Locate the cell with the specified text and output its (X, Y) center coordinate. 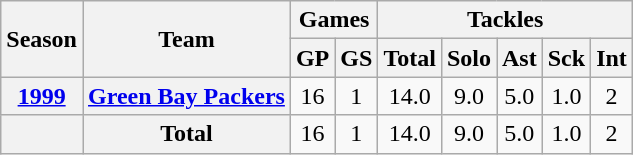
Solo (468, 58)
Int (612, 58)
1999 (42, 96)
GP (312, 58)
Tackles (506, 20)
Green Bay Packers (186, 96)
Season (42, 39)
GS (356, 58)
Sck (566, 58)
Team (186, 39)
Games (334, 20)
Ast (519, 58)
